Scan for the cell matching the given text and deliver its [X, Y] coordinate at center. 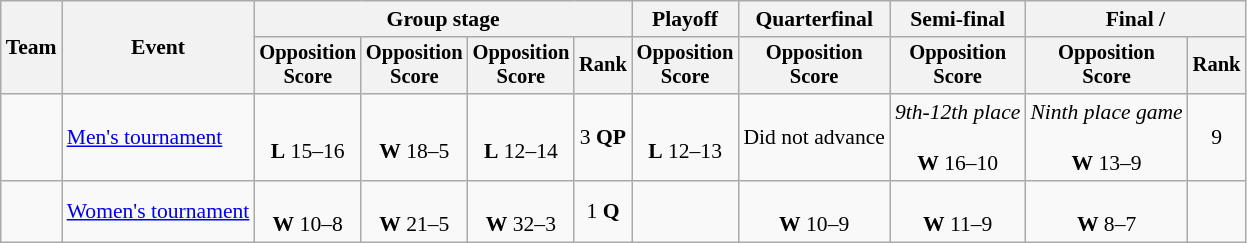
Ninth place gameW 13–9 [1106, 138]
Did not advance [814, 138]
W 11–9 [958, 212]
9 [1217, 138]
Playoff [686, 19]
Group stage [442, 19]
Final / [1135, 19]
W 10–9 [814, 212]
W 21–5 [414, 212]
Team [32, 48]
Women's tournament [158, 212]
W 18–5 [414, 138]
Quarterfinal [814, 19]
Event [158, 48]
L 12–14 [522, 138]
L 12–13 [686, 138]
Men's tournament [158, 138]
L 15–16 [308, 138]
W 8–7 [1106, 212]
3 QP [603, 138]
Semi-final [958, 19]
9th-12th placeW 16–10 [958, 138]
W 10–8 [308, 212]
W 32–3 [522, 212]
1 Q [603, 212]
